Provide the [x, y] coordinate of the cell's center where the given text is located.  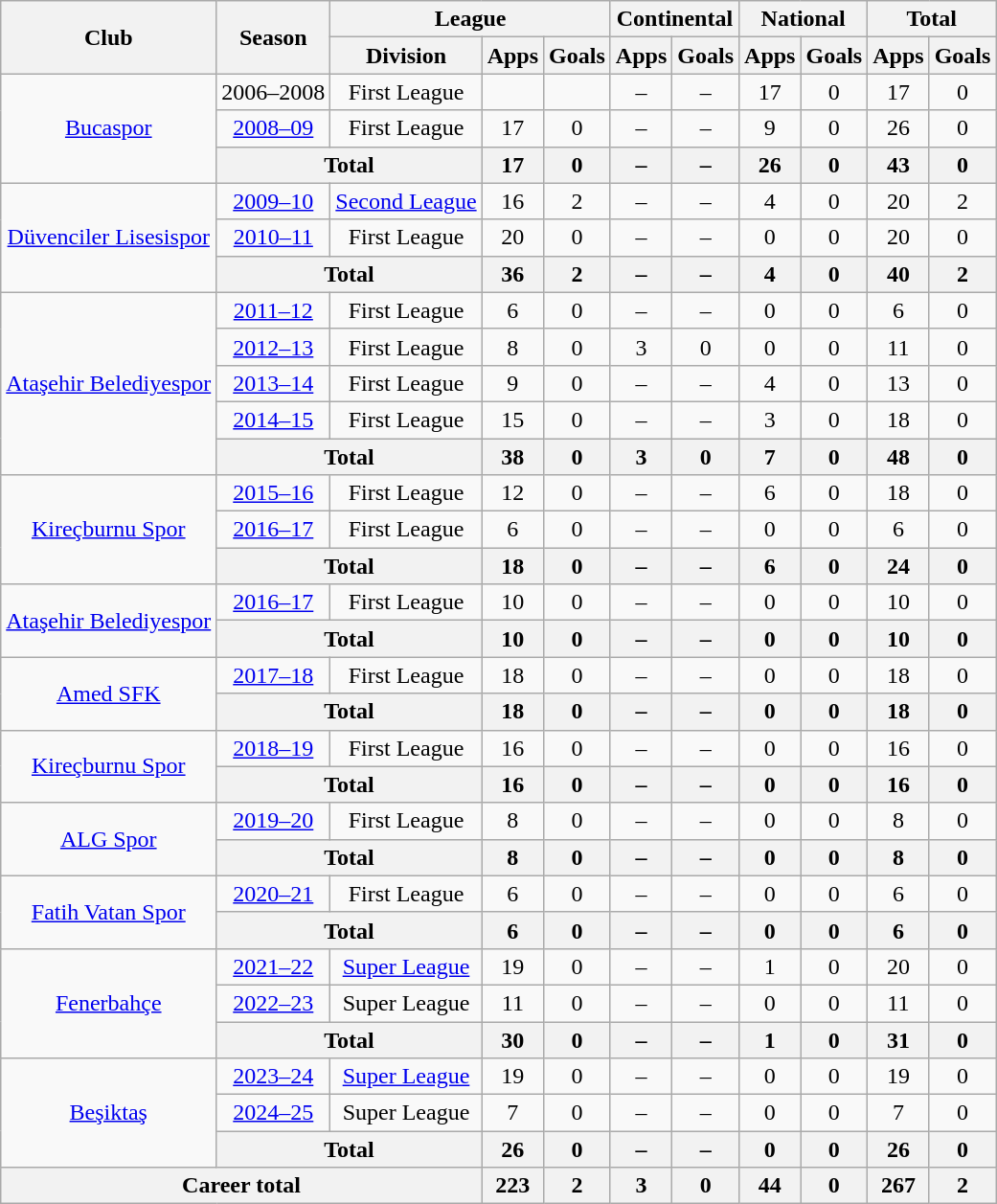
267 [898, 1186]
31 [898, 1039]
15 [512, 420]
2006–2008 [274, 92]
Beşiktaş [109, 1113]
2013–14 [274, 383]
2022–23 [274, 1003]
Fenerbahçe [109, 1003]
2011–12 [274, 310]
Amed SFK [109, 693]
44 [770, 1186]
48 [898, 457]
Continental [674, 19]
2012–13 [274, 347]
38 [512, 457]
13 [898, 383]
National [804, 19]
2010–11 [274, 238]
Second League [406, 201]
43 [898, 165]
36 [512, 274]
2017–18 [274, 675]
League [471, 19]
12 [512, 493]
40 [898, 274]
Season [274, 37]
2008–09 [274, 128]
2018–19 [274, 748]
2021–22 [274, 966]
Club [109, 37]
Düvenciler Lisesispor [109, 238]
24 [898, 566]
2023–24 [274, 1077]
Fatih Vatan Spor [109, 912]
223 [512, 1186]
Career total [241, 1186]
Division [406, 56]
30 [512, 1039]
2019–20 [274, 821]
2024–25 [274, 1113]
Bucaspor [109, 128]
2009–10 [274, 201]
2014–15 [274, 420]
ALG Spor [109, 839]
2020–21 [274, 894]
2015–16 [274, 493]
